Determine the [X, Y] coordinate at the center of the cell enclosing the given text.  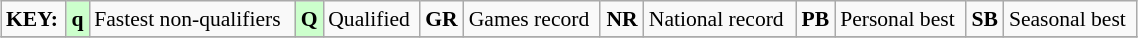
Personal best [900, 19]
Fastest non-qualifiers [192, 19]
Games record [532, 19]
Q [309, 19]
PB [816, 19]
National record [720, 19]
q [78, 19]
KEY: [34, 19]
Qualified [371, 19]
NR [622, 19]
Seasonal best [1070, 19]
SB [985, 19]
GR [442, 19]
